Capture the cell that displays the provided text and extract its [x, y] central coordinate. 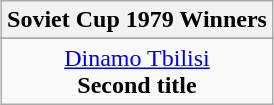
Soviet Cup 1979 Winners [138, 20]
Dinamo TbilisiSecond title [138, 72]
